Determine the (X, Y) coordinate at the center of the cell enclosing the given text.  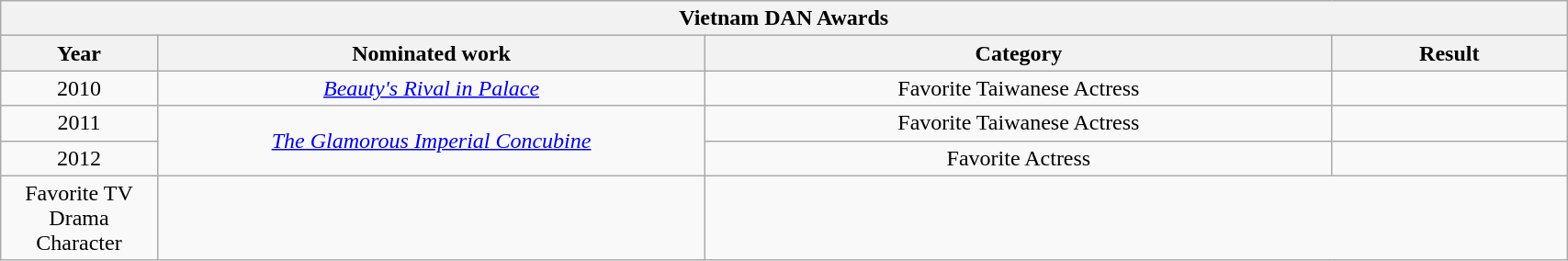
2011 (79, 123)
Result (1450, 53)
The Glamorous Imperial Concubine (432, 141)
2012 (79, 158)
Favorite Actress (1019, 158)
Vietnam DAN Awards (784, 18)
Nominated work (432, 53)
Favorite TV Drama Character (79, 218)
Beauty's Rival in Palace (432, 88)
Year (79, 53)
Category (1019, 53)
2010 (79, 88)
